Return the (x, y) coordinate for the center point of the cell that contains the specified text.  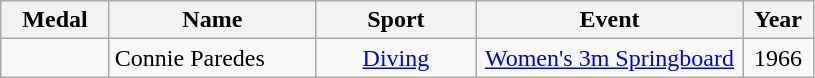
Name (212, 20)
Diving (396, 58)
Women's 3m Springboard (609, 58)
Medal (56, 20)
Connie Paredes (212, 58)
Event (609, 20)
1966 (778, 58)
Year (778, 20)
Sport (396, 20)
